Detect which cell encompasses the target text, then output its (X, Y) center coordinate. 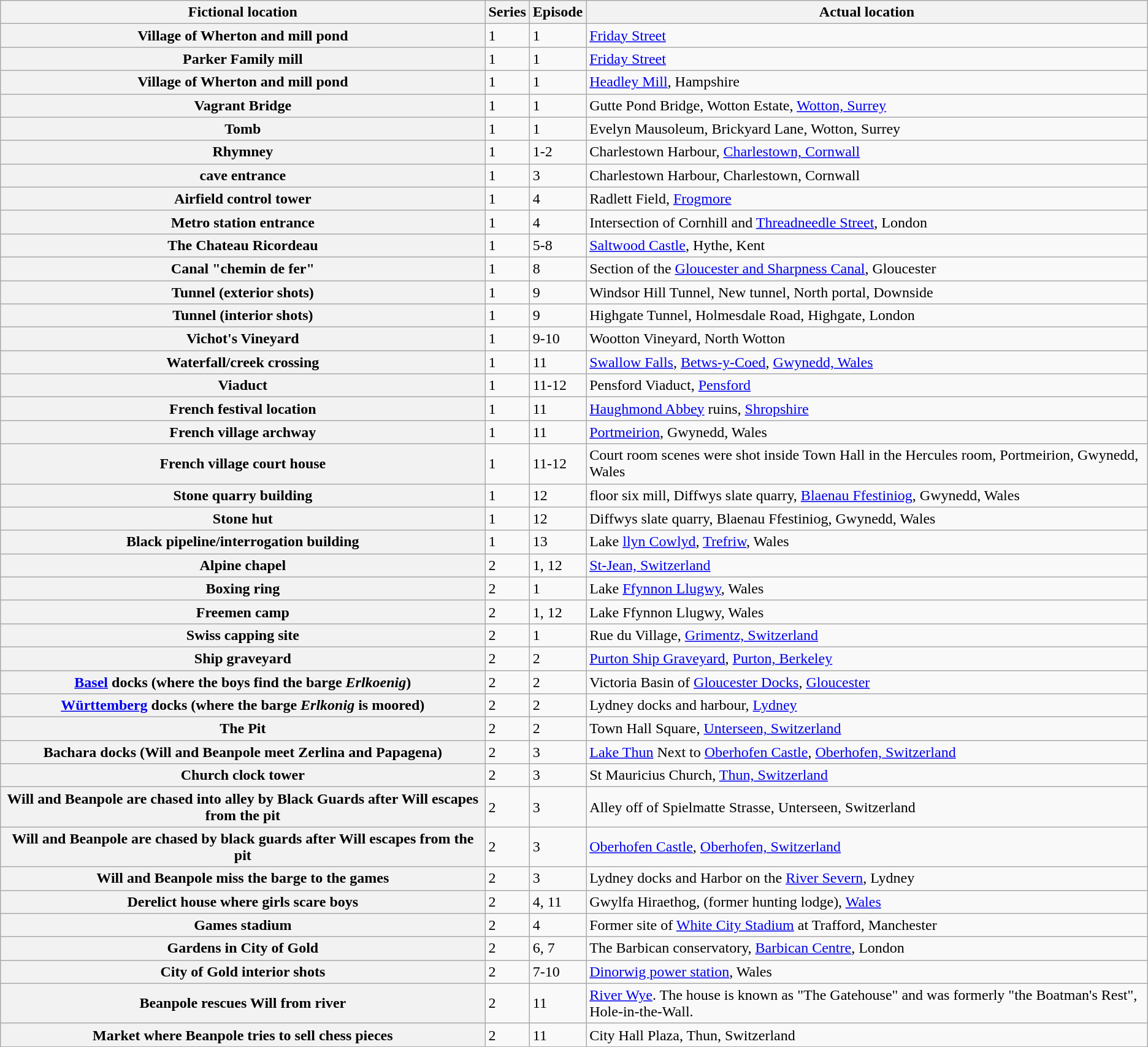
Rue du Village, Grimentz, Switzerland (867, 635)
Canal "chemin de fer" (243, 268)
Metro station entrance (243, 222)
River Wye. The house is known as "The Gatehouse" and was formerly "the Boatman's Rest", Hole-in-the-Wall. (867, 1003)
Headley Mill, Hampshire (867, 82)
Gwylfa Hiraethog, (former hunting lodge), Wales (867, 902)
Market where Beanpole tries to sell chess pieces (243, 1035)
Bachara docks (Will and Beanpole meet Zerlina and Papagena) (243, 752)
Oberhofen Castle, Oberhofen, Switzerland (867, 847)
City of Gold interior shots (243, 972)
4, 11 (557, 902)
The Pit (243, 729)
Lydney docks and harbour, Lydney (867, 706)
Episode (557, 12)
City Hall Plaza, Thun, Switzerland (867, 1035)
Tunnel (exterior shots) (243, 292)
St Mauricius Church, Thun, Switzerland (867, 775)
6, 7 (557, 948)
5-8 (557, 245)
Lydney docks and Harbor on the River Severn, Lydney (867, 878)
Church clock tower (243, 775)
Swallow Falls, Betws-y-Coed, Gwynedd, Wales (867, 362)
Intersection of Cornhill and Threadneedle Street, London (867, 222)
floor six mill, Diffwys slate quarry, Blaenau Ffestiniog, Gwynedd, Wales (867, 495)
Lake llyn Cowlyd, Trefriw, Wales (867, 542)
Radlett Field, Frogmore (867, 199)
Alpine chapel (243, 565)
The Barbican conservatory, Barbican Centre, London (867, 948)
Fictional location (243, 12)
1-2 (557, 152)
Victoria Basin of Gloucester Docks, Gloucester (867, 682)
8 (557, 268)
Airfield control tower (243, 199)
Portmeirion, Gwynedd, Wales (867, 432)
Series (507, 12)
French village court house (243, 463)
Parker Family mill (243, 59)
Former site of White City Stadium at Trafford, Manchester (867, 925)
Black pipeline/interrogation building (243, 542)
Gardens in City of Gold (243, 948)
Will and Beanpole are chased into alley by Black Guards after Will escapes from the pit (243, 807)
Waterfall/creek crossing (243, 362)
9-10 (557, 339)
Purton Ship Graveyard, Purton, Berkeley (867, 658)
Games stadium (243, 925)
Windsor Hill Tunnel, New tunnel, North portal, Downside (867, 292)
French festival location (243, 409)
Section of the Gloucester and Sharpness Canal, Gloucester (867, 268)
Pensford Viaduct, Pensford (867, 386)
Basel docks (where the boys find the barge Erlkoenig) (243, 682)
13 (557, 542)
Swiss capping site (243, 635)
Actual location (867, 12)
Ship graveyard (243, 658)
Rhymney (243, 152)
Viaduct (243, 386)
Will and Beanpole are chased by black guards after Will escapes from the pit (243, 847)
Tunnel (interior shots) (243, 316)
Will and Beanpole miss the barge to the games (243, 878)
Wootton Vineyard, North Wotton (867, 339)
Stone quarry building (243, 495)
Freemen camp (243, 612)
Vichot's Vineyard (243, 339)
Stone hut (243, 519)
Haughmond Abbey ruins, Shropshire (867, 409)
Evelyn Mausoleum, Brickyard Lane, Wotton, Surrey (867, 129)
Württemberg docks (where the barge Erlkonig is moored) (243, 706)
Dinorwig power station, Wales (867, 972)
Tomb (243, 129)
Highgate Tunnel, Holmesdale Road, Highgate, London (867, 316)
Alley off of Spielmatte Strasse, Unterseen, Switzerland (867, 807)
Gutte Pond Bridge, Wotton Estate, Wotton, Surrey (867, 105)
Diffwys slate quarry, Blaenau Ffestiniog, Gwynedd, Wales (867, 519)
French village archway (243, 432)
Boxing ring (243, 588)
Vagrant Bridge (243, 105)
cave entrance (243, 175)
The Chateau Ricordeau (243, 245)
7-10 (557, 972)
Court room scenes were shot inside Town Hall in the Hercules room, Portmeirion, Gwynedd, Wales (867, 463)
Derelict house where girls scare boys (243, 902)
Town Hall Square, Unterseen, Switzerland (867, 729)
Saltwood Castle, Hythe, Kent (867, 245)
Beanpole rescues Will from river (243, 1003)
St-Jean, Switzerland (867, 565)
Lake Thun Next to Oberhofen Castle, Oberhofen, Switzerland (867, 752)
